Return the [x, y] coordinate for the center point of the cell that contains the specified text.  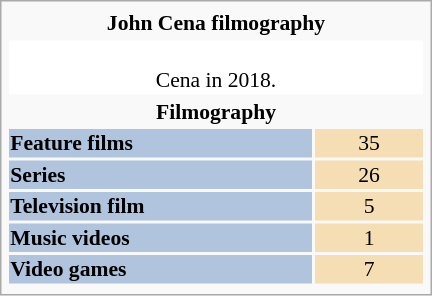
Series [160, 174]
Cena in 2018. [216, 67]
35 [369, 143]
Television film [160, 206]
Feature films [160, 143]
Filmography [216, 111]
1 [369, 237]
John Cena filmography [216, 23]
5 [369, 206]
Video games [160, 269]
26 [369, 174]
7 [369, 269]
Music videos [160, 237]
